Detect which cell encompasses the target text, then output its (x, y) center coordinate. 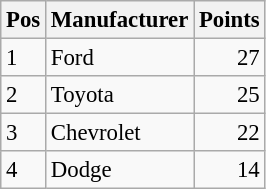
1 (24, 58)
Toyota (120, 95)
Manufacturer (120, 20)
14 (230, 170)
25 (230, 95)
Chevrolet (120, 133)
Pos (24, 20)
4 (24, 170)
Ford (120, 58)
27 (230, 58)
Dodge (120, 170)
3 (24, 133)
Points (230, 20)
2 (24, 95)
22 (230, 133)
